Output the [X, Y] coordinate of the center of the cell containing the given text.  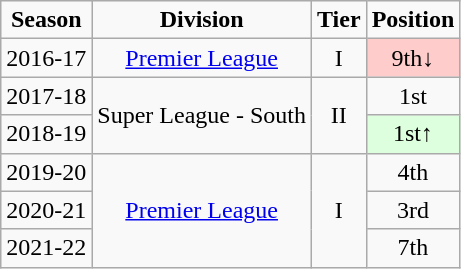
Season [46, 20]
2020-21 [46, 210]
4th [413, 172]
2019-20 [46, 172]
7th [413, 248]
2016-17 [46, 58]
3rd [413, 210]
1st [413, 96]
Division [202, 20]
Tier [338, 20]
Super League - South [202, 115]
9th↓ [413, 58]
2021-22 [46, 248]
1st↑ [413, 134]
2017-18 [46, 96]
2018-19 [46, 134]
II [338, 115]
Position [413, 20]
